Extract the (x, y) coordinate from the center of the cell holding the provided text.  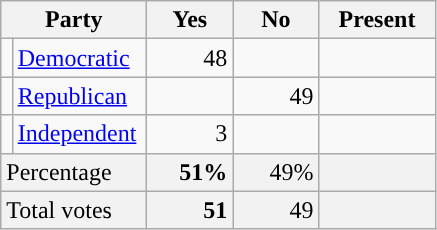
48 (190, 58)
3 (190, 134)
49% (276, 172)
No (276, 20)
Party (74, 20)
Present (377, 20)
Democratic (80, 58)
Independent (80, 134)
Percentage (74, 172)
Total votes (74, 210)
Republican (80, 96)
Yes (190, 20)
51% (190, 172)
51 (190, 210)
